From the cell containing the given text, extract its center point as (X, Y) coordinate. 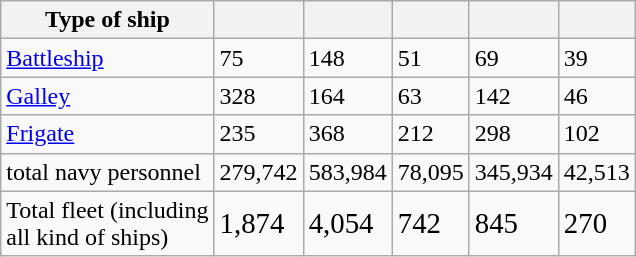
279,742 (258, 172)
Galley (108, 96)
75 (258, 58)
328 (258, 96)
69 (514, 58)
Total fleet (includingall kind of ships) (108, 224)
1,874 (258, 224)
345,934 (514, 172)
270 (596, 224)
142 (514, 96)
4,054 (348, 224)
148 (348, 58)
Frigate (108, 134)
212 (430, 134)
742 (430, 224)
368 (348, 134)
39 (596, 58)
78,095 (430, 172)
total navy personnel (108, 172)
Type of ship (108, 20)
63 (430, 96)
583,984 (348, 172)
298 (514, 134)
845 (514, 224)
164 (348, 96)
42,513 (596, 172)
235 (258, 134)
Battleship (108, 58)
46 (596, 96)
102 (596, 134)
51 (430, 58)
